From the cell containing the given text, extract its center point as [x, y] coordinate. 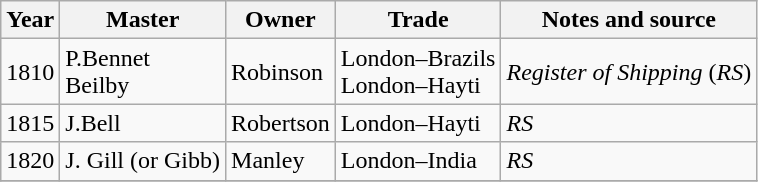
Master [143, 20]
1815 [30, 123]
J.Bell [143, 123]
1810 [30, 72]
London–India [418, 161]
Robinson [281, 72]
Notes and source [629, 20]
J. Gill (or Gibb) [143, 161]
Trade [418, 20]
Manley [281, 161]
Owner [281, 20]
Robertson [281, 123]
1820 [30, 161]
London–Hayti [418, 123]
London–BrazilsLondon–Hayti [418, 72]
P.BennetBeilby [143, 72]
Year [30, 20]
Register of Shipping (RS) [629, 72]
